For the text-containing cell, return its midpoint in [x, y] coordinate format. 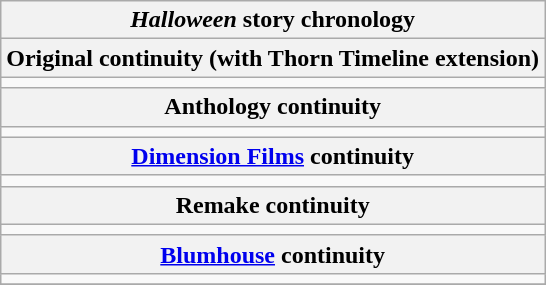
Original continuity (with Thorn Timeline extension) [273, 58]
Halloween story chronology [273, 20]
Anthology continuity [273, 107]
Blumhouse continuity [273, 254]
Remake continuity [273, 205]
Dimension Films continuity [273, 156]
